Detect which cell encompasses the target text, then output its (X, Y) center coordinate. 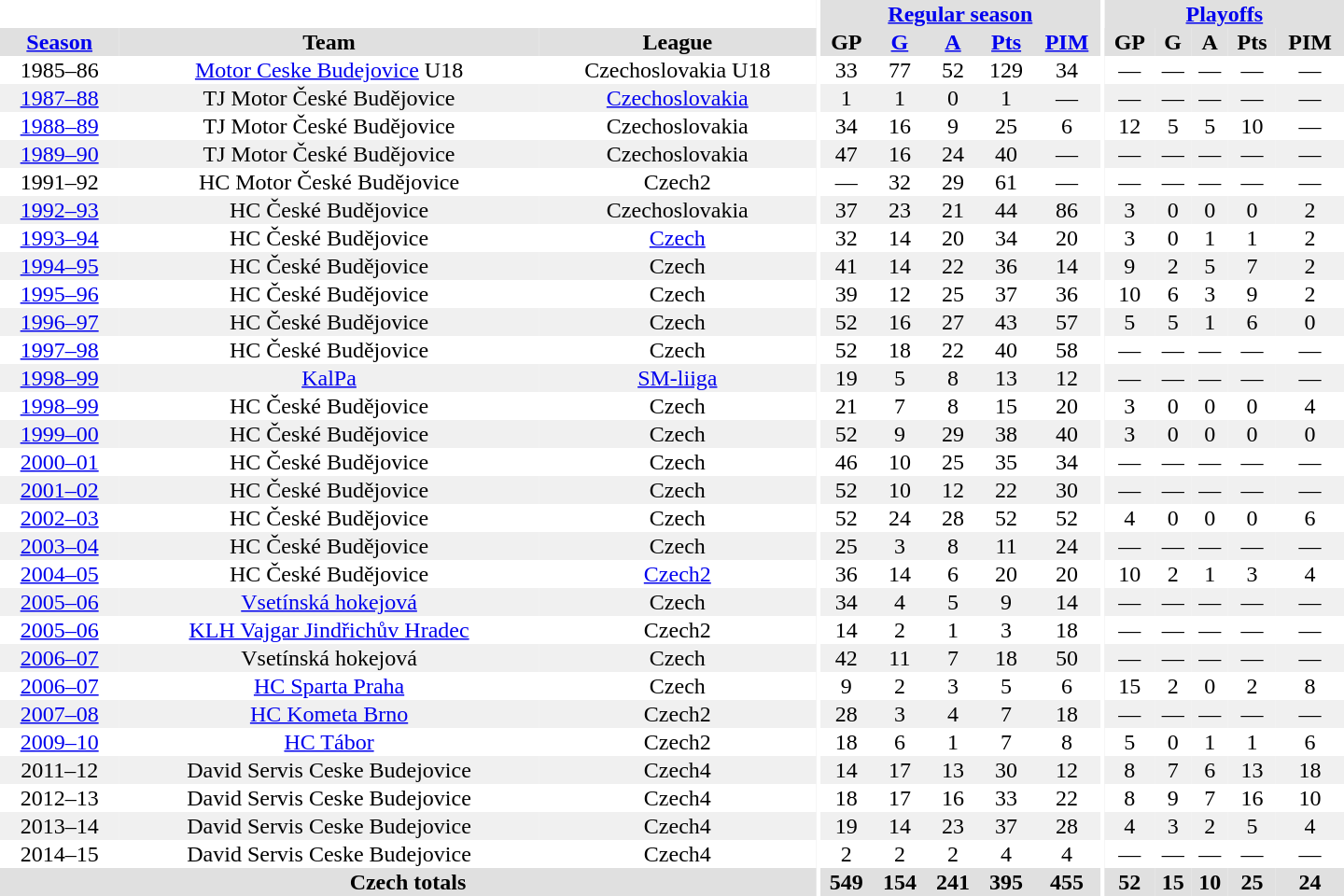
77 (900, 70)
46 (846, 462)
58 (1068, 350)
241 (952, 882)
Regular season (959, 14)
35 (1006, 462)
129 (1006, 70)
1989–90 (60, 154)
2003–04 (60, 546)
2001–02 (60, 490)
KLH Vajgar Jindřichův Hradec (329, 630)
42 (846, 658)
KalPa (329, 378)
395 (1006, 882)
41 (846, 266)
455 (1068, 882)
Czech totals (408, 882)
1987–88 (60, 98)
86 (1068, 210)
154 (900, 882)
2007–08 (60, 714)
38 (1006, 434)
2012–13 (60, 798)
SM-liiga (678, 378)
HC Motor České Budějovice (329, 182)
47 (846, 154)
57 (1068, 322)
1988–89 (60, 126)
1999–00 (60, 434)
1995–96 (60, 294)
1994–95 (60, 266)
Czechoslovakia U18 (678, 70)
2004–05 (60, 574)
Motor Ceske Budejovice U18 (329, 70)
1991–92 (60, 182)
2014–15 (60, 854)
1985–86 (60, 70)
2000–01 (60, 462)
Playoffs (1225, 14)
44 (1006, 210)
1997–98 (60, 350)
1993–94 (60, 238)
27 (952, 322)
43 (1006, 322)
2009–10 (60, 742)
2002–03 (60, 518)
HC Sparta Praha (329, 686)
HC Kometa Brno (329, 714)
1992–93 (60, 210)
2013–14 (60, 826)
549 (846, 882)
39 (846, 294)
50 (1068, 658)
Season (60, 42)
61 (1006, 182)
2011–12 (60, 770)
League (678, 42)
Team (329, 42)
HC Tábor (329, 742)
1996–97 (60, 322)
